Determine the [X, Y] coordinate at the center of the cell enclosing the given text.  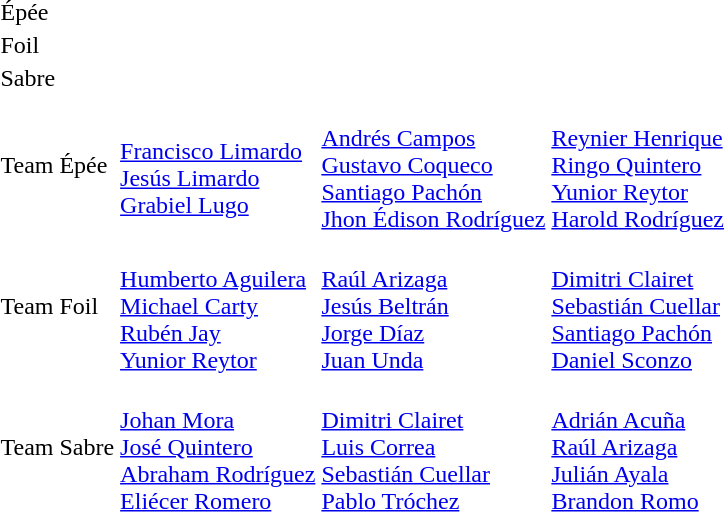
Raúl ArizagaJesús BeltránJorge DíazJuan Unda [434, 306]
Humberto AguileraMichael CartyRubén JayYunior Reytor [218, 306]
Francisco LimardoJesús LimardoGrabiel Lugo [218, 165]
Andrés CamposGustavo CoquecoSantiago PachónJhon Édison Rodríguez [434, 165]
